Pinpoint the cell where the given text exists, returning its [x, y] midpoint coordinate. 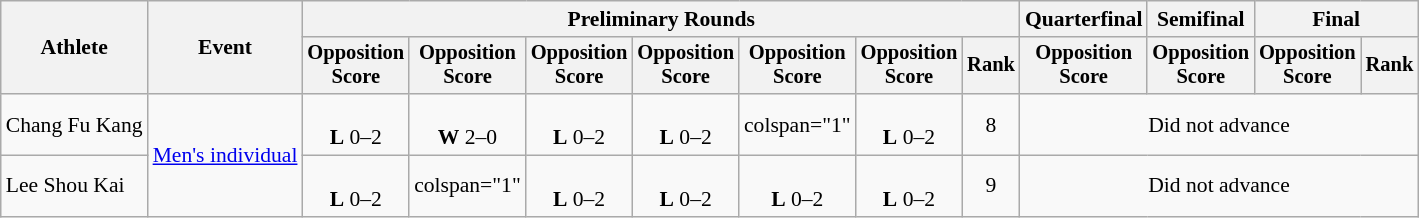
9 [991, 186]
Semifinal [1200, 19]
Men's individual [226, 155]
Preliminary Rounds [662, 19]
Chang Fu Kang [74, 124]
Lee Shou Kai [74, 186]
8 [991, 124]
W 2–0 [468, 124]
Athlete [74, 48]
Final [1336, 19]
Quarterfinal [1084, 19]
Event [226, 48]
